Return the [x, y] coordinate for the center point of the cell that contains the specified text.  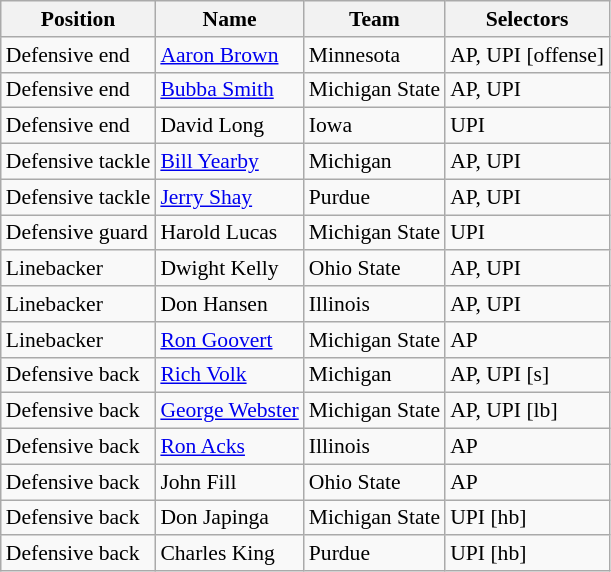
Harold Lucas [229, 233]
Position [78, 19]
Jerry Shay [229, 197]
Defensive guard [78, 233]
John Fill [229, 482]
Iowa [374, 126]
Bill Yearby [229, 162]
Charles King [229, 554]
Rich Volk [229, 375]
Ron Acks [229, 447]
Team [374, 19]
Ron Goovert [229, 340]
Don Hansen [229, 304]
AP, UPI [lb] [527, 411]
Dwight Kelly [229, 269]
Minnesota [374, 55]
George Webster [229, 411]
AP, UPI [offense] [527, 55]
Aaron Brown [229, 55]
AP, UPI [s] [527, 375]
Name [229, 19]
David Long [229, 126]
Bubba Smith [229, 90]
Selectors [527, 19]
Don Japinga [229, 518]
